Return [X, Y] of the center of cell containing provided text 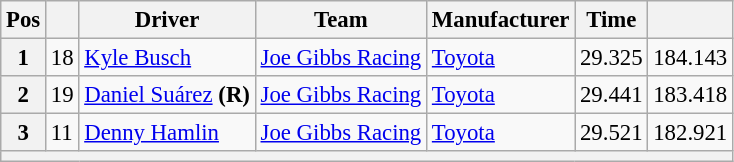
29.521 [612, 133]
182.921 [690, 133]
29.441 [612, 95]
1 [24, 58]
Time [612, 20]
Daniel Suárez (R) [167, 95]
19 [62, 95]
Pos [24, 20]
Kyle Busch [167, 58]
184.143 [690, 58]
18 [62, 58]
Manufacturer [501, 20]
29.325 [612, 58]
Driver [167, 20]
183.418 [690, 95]
11 [62, 133]
Denny Hamlin [167, 133]
2 [24, 95]
3 [24, 133]
Team [340, 20]
